For the text-containing cell, return its midpoint in [x, y] coordinate format. 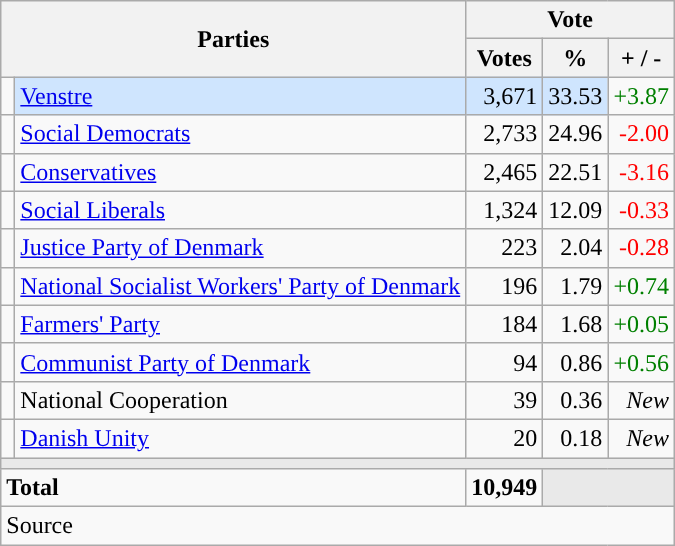
184 [504, 324]
39 [504, 400]
0.18 [576, 438]
3,671 [504, 96]
0.86 [576, 362]
-3.16 [642, 172]
Social Liberals [240, 210]
Conservatives [240, 172]
223 [504, 248]
Parties [234, 39]
1.68 [576, 324]
+0.56 [642, 362]
Total [234, 488]
Venstre [240, 96]
24.96 [576, 134]
22.51 [576, 172]
2.04 [576, 248]
1,324 [504, 210]
33.53 [576, 96]
10,949 [504, 488]
1.79 [576, 286]
+0.05 [642, 324]
Social Democrats [240, 134]
0.36 [576, 400]
+0.74 [642, 286]
Farmers' Party [240, 324]
12.09 [576, 210]
2,465 [504, 172]
94 [504, 362]
196 [504, 286]
Source [338, 526]
Justice Party of Denmark [240, 248]
Danish Unity [240, 438]
National Cooperation [240, 400]
Communist Party of Denmark [240, 362]
-0.33 [642, 210]
-2.00 [642, 134]
20 [504, 438]
-0.28 [642, 248]
Votes [504, 58]
Vote [570, 20]
% [576, 58]
National Socialist Workers' Party of Denmark [240, 286]
+3.87 [642, 96]
+ / - [642, 58]
2,733 [504, 134]
